Identify which cell holds the provided text, then report its [x, y] central coordinate. 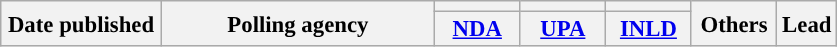
Lead [807, 24]
Others [734, 24]
Date published [82, 24]
UPA [563, 30]
INLD [649, 30]
NDA [477, 30]
Polling agency [298, 24]
